Provide the (X, Y) coordinate of the cell's center where the given text is located.  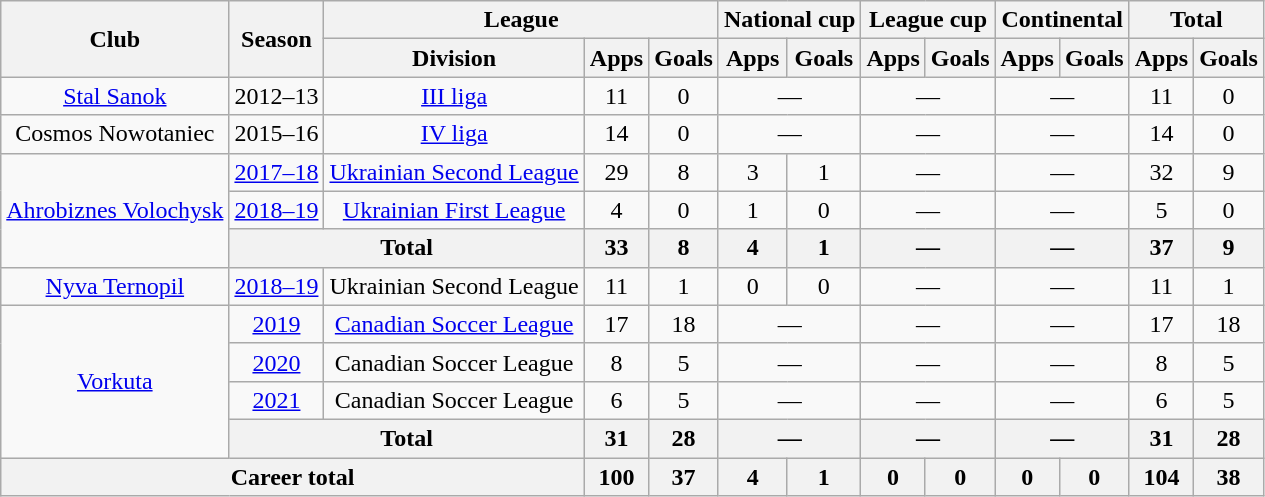
2020 (276, 362)
Cosmos Nowotaniec (115, 134)
2021 (276, 400)
32 (1161, 172)
Continental (1062, 20)
League (521, 20)
Club (115, 39)
Division (454, 58)
Career total (293, 477)
29 (616, 172)
III liga (454, 96)
National cup (789, 20)
Vorkuta (115, 381)
2012–13 (276, 96)
2015–16 (276, 134)
Ahrobiznes Volochysk (115, 210)
38 (1229, 477)
Stal Sanok (115, 96)
2019 (276, 324)
IV liga (454, 134)
2017–18 (276, 172)
Ukrainian First League (454, 210)
33 (616, 248)
Nyva Ternopil (115, 286)
100 (616, 477)
League cup (928, 20)
3 (752, 172)
104 (1161, 477)
Season (276, 39)
